Find where the given text appears and provide that cell's center as (x, y) coordinate. 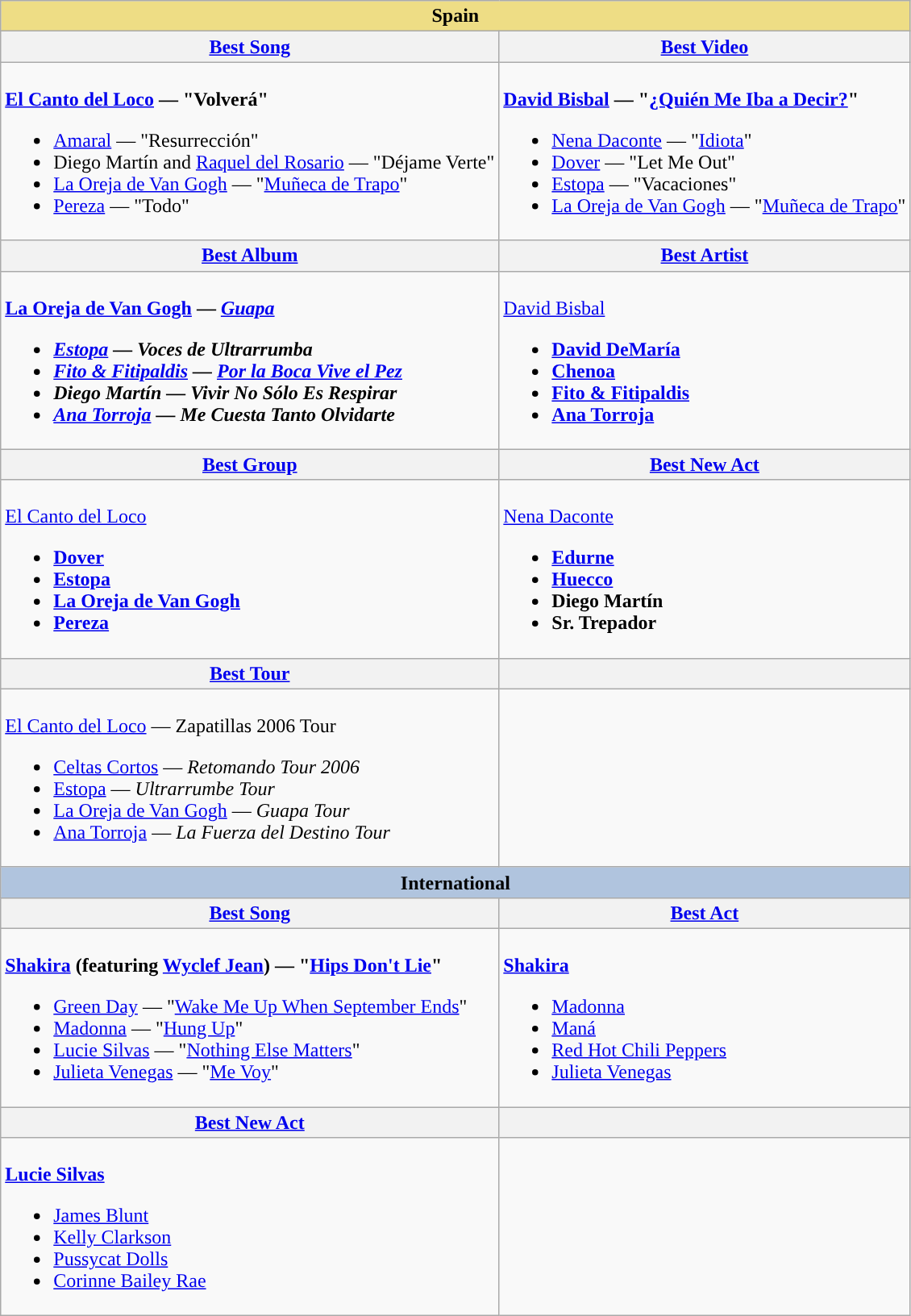
Best Album (250, 256)
David BisbalDavid DeMaríaChenoaFito & FitipaldisAna Torroja (705, 360)
Best Video (705, 47)
Best Group (250, 464)
Nena DaconteEdurneHueccoDiego MartínSr. Trepador (705, 569)
Spain (455, 16)
Best Act (705, 913)
El Canto del LocoDoverEstopaLa Oreja de Van GoghPereza (250, 569)
ShakiraMadonnaManáRed Hot Chili PeppersJulieta Venegas (705, 1018)
Lucie SilvasJames BluntKelly ClarksonPussycat DollsCorinne Bailey Rae (250, 1227)
David Bisbal — "¿Quién Me Iba a Decir?"Nena Daconte — "Idiota"Dover — "Let Me Out"Estopa — "Vacaciones"La Oreja de Van Gogh — "Muñeca de Trapo" (705, 152)
International (455, 882)
Best Artist (705, 256)
Best Tour (250, 673)
